Find where the given text appears and provide that cell's center as (x, y) coordinate. 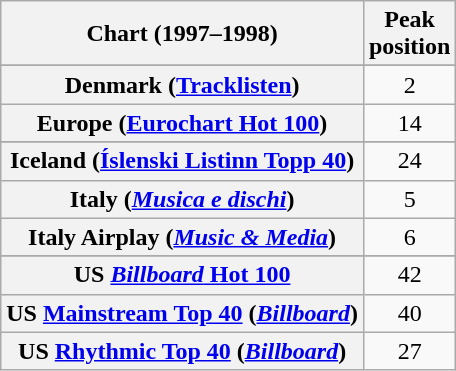
24 (409, 161)
42 (409, 275)
US Rhythmic Top 40 (Billboard) (182, 351)
5 (409, 199)
Europe (Eurochart Hot 100) (182, 123)
Iceland (Íslenski Listinn Topp 40) (182, 161)
Italy (Musica e dischi) (182, 199)
US Mainstream Top 40 (Billboard) (182, 313)
14 (409, 123)
40 (409, 313)
2 (409, 85)
Peakposition (409, 34)
6 (409, 237)
Italy Airplay (Music & Media) (182, 237)
Chart (1997–1998) (182, 34)
Denmark (Tracklisten) (182, 85)
US Billboard Hot 100 (182, 275)
27 (409, 351)
